Search for the cell housing the specified text and yield its (x, y) center coordinate. 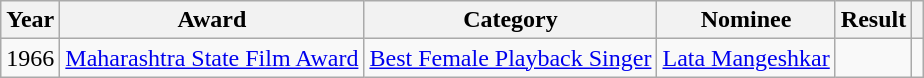
Year (30, 20)
Result (873, 20)
Lata Mangeshkar (746, 58)
Category (510, 20)
Best Female Playback Singer (510, 58)
1966 (30, 58)
Award (212, 20)
Maharashtra State Film Award (212, 58)
Nominee (746, 20)
